Search for the cell housing the specified text and yield its (X, Y) center coordinate. 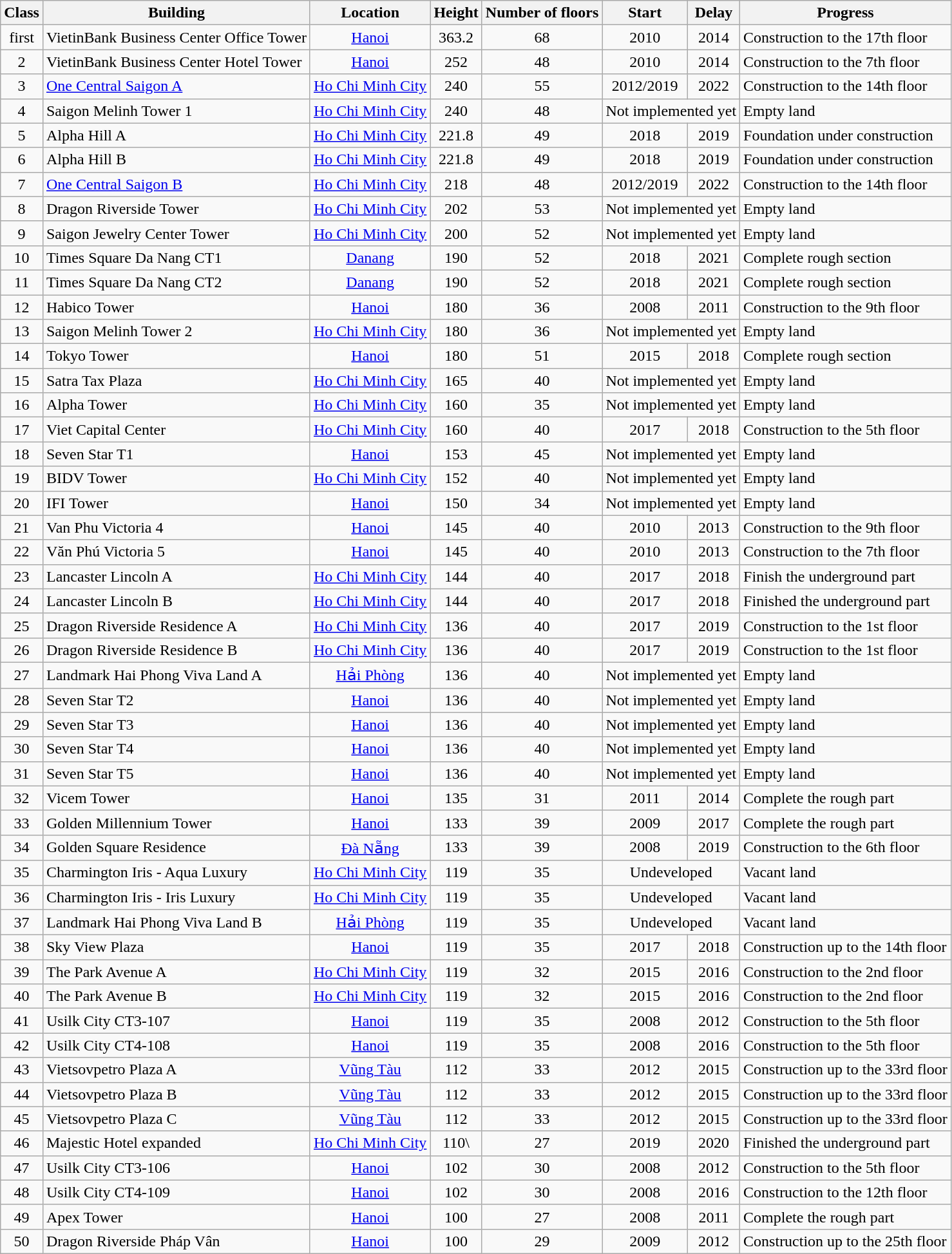
Dragon Riverside Pháp Vân (176, 1241)
23 (22, 576)
2 (22, 62)
Dragon Riverside Tower (176, 209)
47 (22, 1168)
Construction to the 6th floor (846, 848)
Vietsovpetro Plaza A (176, 1070)
28 (22, 700)
13 (22, 332)
Vicem Tower (176, 798)
17 (22, 430)
Tokyo Tower (176, 356)
Satra Tax Plaza (176, 381)
Height (456, 13)
22 (22, 552)
51 (542, 356)
3 (22, 86)
One Central Saigon B (176, 184)
Dragon Riverside Residence A (176, 625)
218 (456, 184)
Majestic Hotel expanded (176, 1143)
18 (22, 454)
252 (456, 62)
26 (22, 650)
24 (22, 601)
21 (22, 527)
165 (456, 381)
The Park Avenue B (176, 996)
Seven Star T5 (176, 774)
153 (456, 454)
Start (645, 13)
53 (542, 209)
14 (22, 356)
Landmark Hai Phong Viva Land A (176, 675)
Number of floors (542, 13)
Class (22, 13)
55 (542, 86)
42 (22, 1045)
Vietsovpetro Plaza B (176, 1094)
Van Phu Victoria 4 (176, 527)
2020 (714, 1143)
9 (22, 233)
Building (176, 13)
152 (456, 479)
38 (22, 947)
Golden Millennium Tower (176, 822)
135 (456, 798)
19 (22, 479)
Progress (846, 13)
10 (22, 258)
37 (22, 922)
68 (542, 37)
15 (22, 381)
Usilk City CT3-107 (176, 1021)
202 (456, 209)
363.2 (456, 37)
Alpha Hill B (176, 160)
Construction to the 17th floor (846, 37)
Alpha Hill A (176, 135)
Seven Star T1 (176, 454)
Delay (714, 13)
One Central Saigon A (176, 86)
Finish the underground part (846, 576)
Usilk City CT3-106 (176, 1168)
50 (22, 1241)
VietinBank Business Center Office Tower (176, 37)
Sky View Plaza (176, 947)
Charmington Iris - Aqua Luxury (176, 873)
7 (22, 184)
Văn Phú Victoria 5 (176, 552)
Construction to the 12th floor (846, 1192)
Alpha Tower (176, 405)
first (22, 37)
11 (22, 282)
Vietsovpetro Plaza C (176, 1119)
The Park Avenue A (176, 972)
8 (22, 209)
20 (22, 503)
Dragon Riverside Residence B (176, 650)
43 (22, 1070)
110\ (456, 1143)
41 (22, 1021)
46 (22, 1143)
Apex Tower (176, 1217)
Usilk City CT4-108 (176, 1045)
Charmington Iris - Iris Luxury (176, 897)
16 (22, 405)
VietinBank Business Center Hotel Tower (176, 62)
Viet Capital Center (176, 430)
Construction up to the 25th floor (846, 1241)
Saigon Jewelry Center Tower (176, 233)
Golden Square Residence (176, 848)
Saigon Melinh Tower 2 (176, 332)
Habico Tower (176, 307)
Landmark Hai Phong Viva Land B (176, 922)
5 (22, 135)
Saigon Melinh Tower 1 (176, 111)
Lancaster Lincoln B (176, 601)
Đà Nẵng (370, 848)
Times Square Da Nang CT1 (176, 258)
IFI Tower (176, 503)
Usilk City CT4-109 (176, 1192)
Seven Star T4 (176, 749)
12 (22, 307)
Seven Star T2 (176, 700)
Times Square Da Nang CT2 (176, 282)
44 (22, 1094)
25 (22, 625)
BIDV Tower (176, 479)
6 (22, 160)
4 (22, 111)
Lancaster Lincoln A (176, 576)
Seven Star T3 (176, 725)
Construction up to the 14th floor (846, 947)
Location (370, 13)
200 (456, 233)
150 (456, 503)
